Output the [x, y] coordinate of the center of the cell containing the given text.  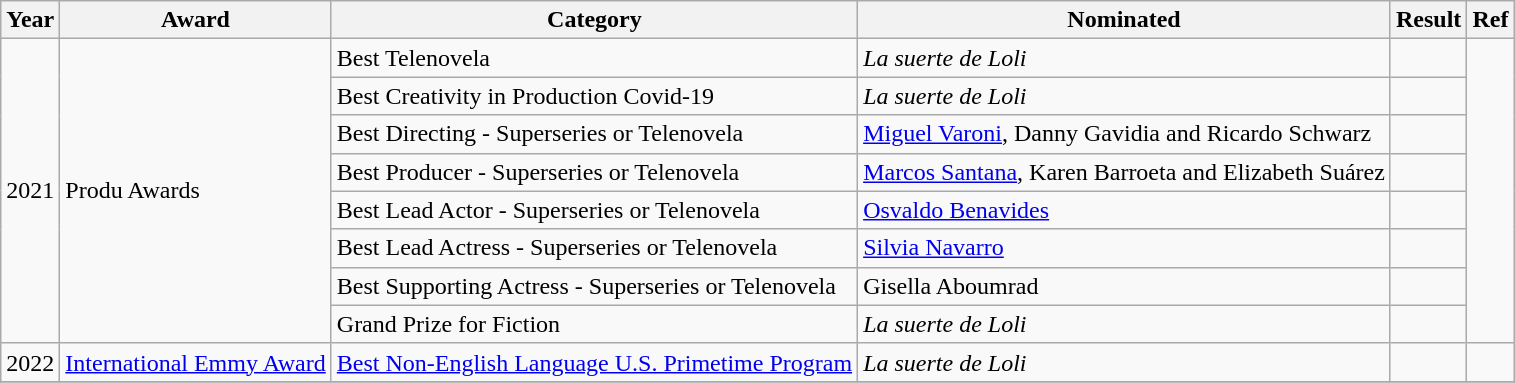
Marcos Santana, Karen Barroeta and Elizabeth Suárez [1124, 172]
Award [196, 20]
Best Lead Actress - Superseries or Telenovela [594, 248]
Year [30, 20]
2022 [30, 362]
Ref [1490, 20]
Best Telenovela [594, 58]
Gisella Aboumrad [1124, 286]
Produ Awards [196, 191]
Result [1428, 20]
Silvia Navarro [1124, 248]
Best Lead Actor - Superseries or Telenovela [594, 210]
Grand Prize for Fiction [594, 324]
Category [594, 20]
Miguel Varoni, Danny Gavidia and Ricardo Schwarz [1124, 134]
International Emmy Award [196, 362]
Nominated [1124, 20]
Best Creativity in Production Covid-19 [594, 96]
Best Directing - Superseries or Telenovela [594, 134]
Best Producer - Superseries or Telenovela [594, 172]
2021 [30, 191]
Best Non-English Language U.S. Primetime Program [594, 362]
Best Supporting Actress - Superseries or Telenovela [594, 286]
Osvaldo Benavides [1124, 210]
